Detect which cell encompasses the target text, then output its [x, y] center coordinate. 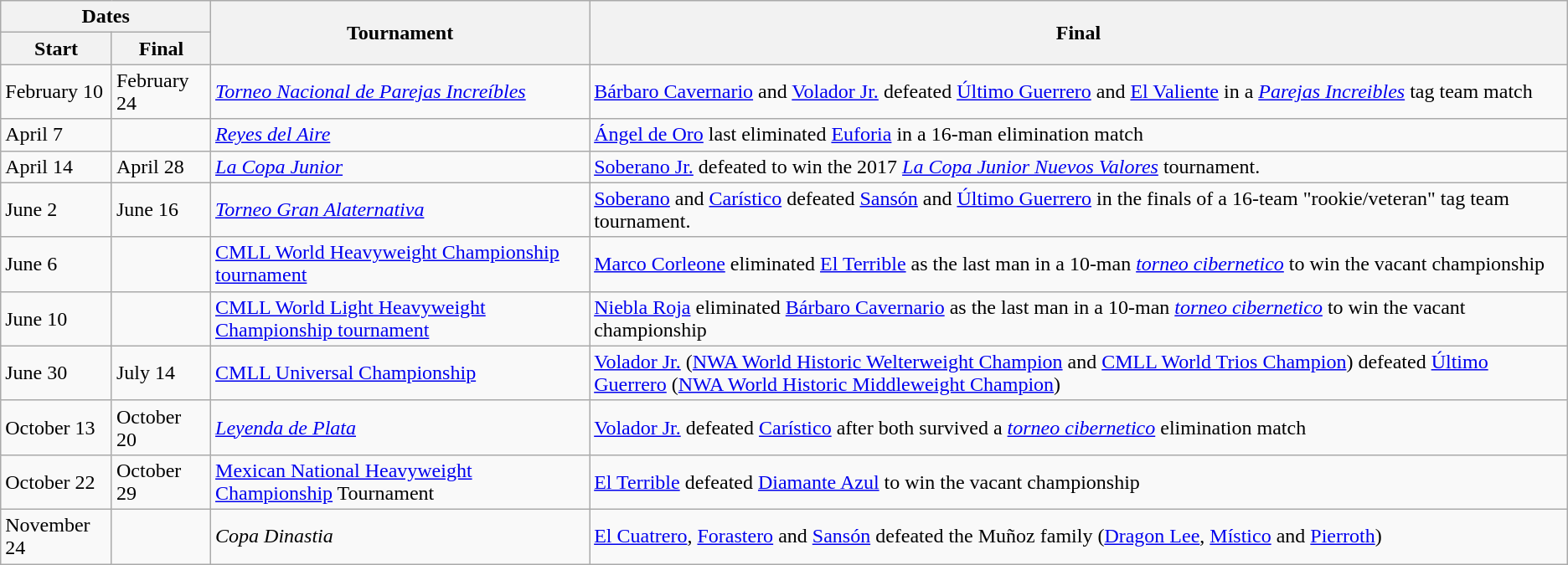
Mexican National Heavyweight Championship Tournament [400, 482]
July 14 [161, 373]
April 28 [161, 167]
February 24 [161, 92]
La Copa Junior [400, 167]
Copa Dinastia [400, 536]
Soberano Jr. defeated to win the 2017 La Copa Junior Nuevos Valores tournament. [1079, 167]
CMLL World Heavyweight Championship tournament [400, 265]
June 2 [57, 209]
June 6 [57, 265]
Ángel de Oro last eliminated Euforia in a 16-man elimination match [1079, 135]
Reyes del Aire [400, 135]
CMLL World Light Heavyweight Championship tournament [400, 318]
Leyenda de Plata [400, 427]
CMLL Universal Championship [400, 373]
Marco Corleone eliminated El Terrible as the last man in a 10-man torneo cibernetico to win the vacant championship [1079, 265]
El Terrible defeated Diamante Azul to win the vacant championship [1079, 482]
October 20 [161, 427]
Volador Jr. defeated Carístico after both survived a torneo cibernetico elimination match [1079, 427]
Bárbaro Cavernario and Volador Jr. defeated Último Guerrero and El Valiente in a Parejas Increibles tag team match [1079, 92]
October 29 [161, 482]
Start [57, 49]
Dates [106, 17]
June 16 [161, 209]
El Cuatrero, Forastero and Sansón defeated the Muñoz family (Dragon Lee, Místico and Pierroth) [1079, 536]
April 14 [57, 167]
Soberano and Carístico defeated Sansón and Último Guerrero in the finals of a 16-team "rookie/veteran" tag team tournament. [1079, 209]
June 30 [57, 373]
April 7 [57, 135]
November 24 [57, 536]
Torneo Nacional de Parejas Increíbles [400, 92]
June 10 [57, 318]
Niebla Roja eliminated Bárbaro Cavernario as the last man in a 10-man torneo cibernetico to win the vacant championship [1079, 318]
October 13 [57, 427]
Tournament [400, 33]
Torneo Gran Alaternativa [400, 209]
February 10 [57, 92]
October 22 [57, 482]
